Pinpoint the cell where the given text exists, returning its [x, y] midpoint coordinate. 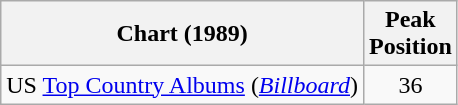
36 [411, 85]
US Top Country Albums (Billboard) [182, 85]
Chart (1989) [182, 34]
PeakPosition [411, 34]
